Find where the given text appears and provide that cell's center as [x, y] coordinate. 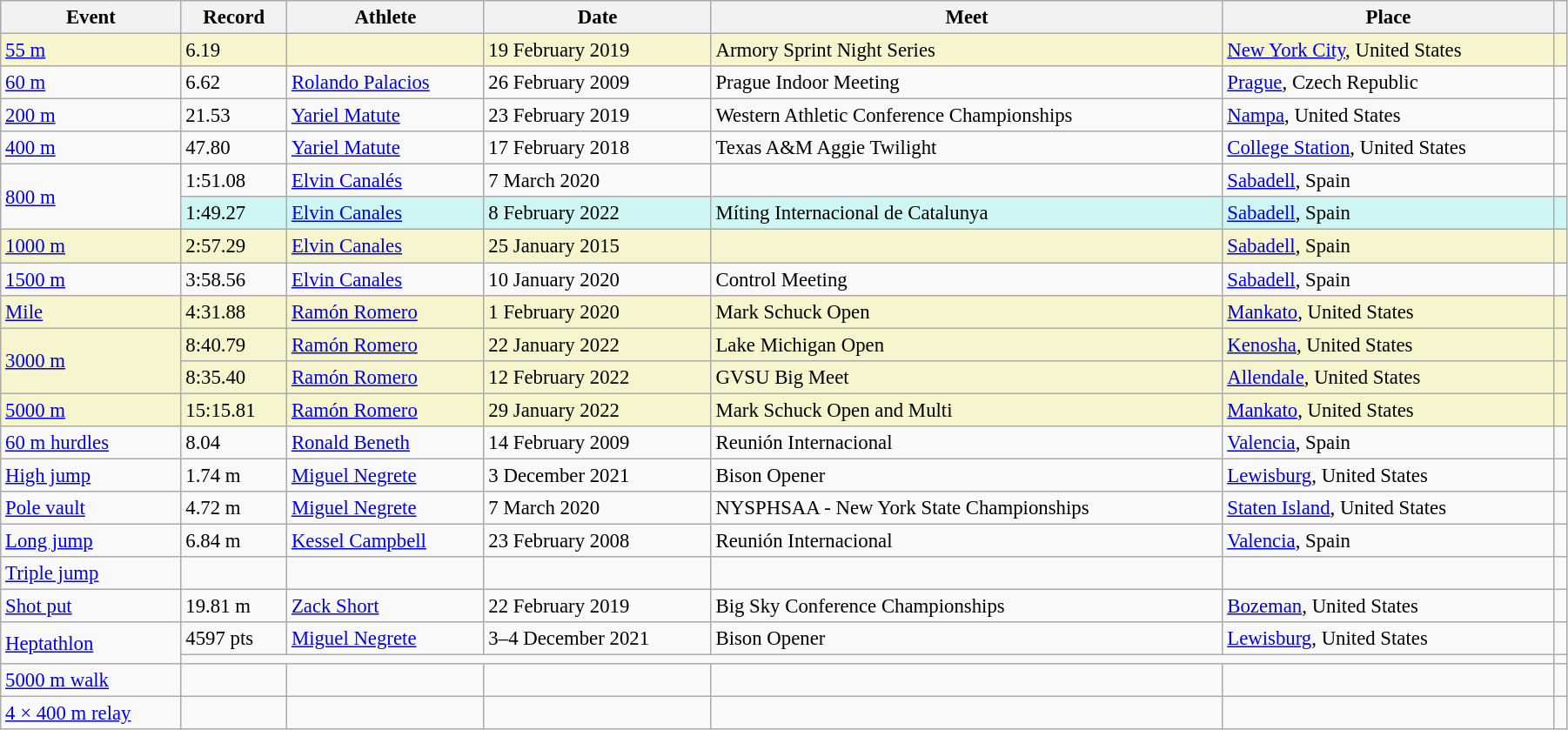
4597 pts [234, 639]
3000 m [90, 360]
Elvin Canalés [385, 181]
17 February 2018 [597, 148]
Mark Schuck Open and Multi [967, 410]
Texas A&M Aggie Twilight [967, 148]
Rolando Palacios [385, 83]
Place [1389, 17]
Shot put [90, 606]
Kessel Campbell [385, 540]
19 February 2019 [597, 50]
4.72 m [234, 508]
2:57.29 [234, 246]
22 February 2019 [597, 606]
Heptathlon [90, 643]
60 m hurdles [90, 443]
High jump [90, 475]
Meet [967, 17]
Lake Michigan Open [967, 345]
8.04 [234, 443]
Control Meeting [967, 279]
800 m [90, 197]
21.53 [234, 116]
Bozeman, United States [1389, 606]
3 December 2021 [597, 475]
New York City, United States [1389, 50]
8:35.40 [234, 377]
Staten Island, United States [1389, 508]
400 m [90, 148]
Big Sky Conference Championships [967, 606]
5000 m walk [90, 680]
8 February 2022 [597, 213]
8:40.79 [234, 345]
1000 m [90, 246]
Nampa, United States [1389, 116]
Míting Internacional de Catalunya [967, 213]
26 February 2009 [597, 83]
12 February 2022 [597, 377]
Armory Sprint Night Series [967, 50]
25 January 2015 [597, 246]
3:58.56 [234, 279]
10 January 2020 [597, 279]
Prague Indoor Meeting [967, 83]
Triple jump [90, 573]
29 January 2022 [597, 410]
Pole vault [90, 508]
200 m [90, 116]
Zack Short [385, 606]
55 m [90, 50]
5000 m [90, 410]
23 February 2008 [597, 540]
14 February 2009 [597, 443]
60 m [90, 83]
Western Athletic Conference Championships [967, 116]
Long jump [90, 540]
47.80 [234, 148]
Prague, Czech Republic [1389, 83]
Athlete [385, 17]
GVSU Big Meet [967, 377]
Allendale, United States [1389, 377]
Date [597, 17]
22 January 2022 [597, 345]
23 February 2019 [597, 116]
6.62 [234, 83]
Kenosha, United States [1389, 345]
Event [90, 17]
1500 m [90, 279]
Ronald Beneth [385, 443]
Record [234, 17]
19.81 m [234, 606]
1 February 2020 [597, 311]
4:31.88 [234, 311]
6.19 [234, 50]
1:49.27 [234, 213]
NYSPHSAA - New York State Championships [967, 508]
1.74 m [234, 475]
3–4 December 2021 [597, 639]
Mile [90, 311]
1:51.08 [234, 181]
6.84 m [234, 540]
4 × 400 m relay [90, 713]
15:15.81 [234, 410]
Mark Schuck Open [967, 311]
College Station, United States [1389, 148]
